Find where the given text appears and provide that cell's center as (X, Y) coordinate. 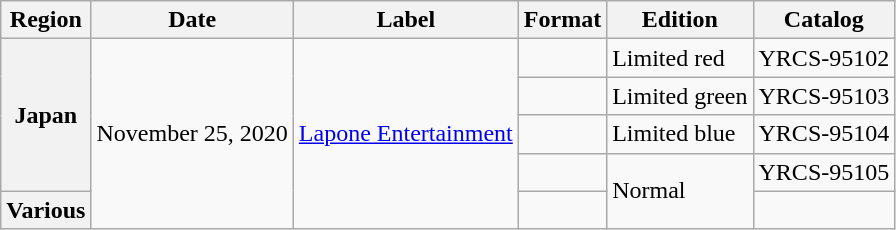
Limited green (680, 96)
Normal (680, 191)
Region (46, 20)
Various (46, 210)
YRCS-95102 (824, 58)
November 25, 2020 (192, 134)
Limited blue (680, 134)
Label (406, 20)
Lapone Entertainment (406, 134)
Limited red (680, 58)
Catalog (824, 20)
Format (562, 20)
Edition (680, 20)
YRCS-95105 (824, 172)
Japan (46, 115)
YRCS-95104 (824, 134)
Date (192, 20)
YRCS-95103 (824, 96)
